Pinpoint the cell where the given text exists, returning its [x, y] midpoint coordinate. 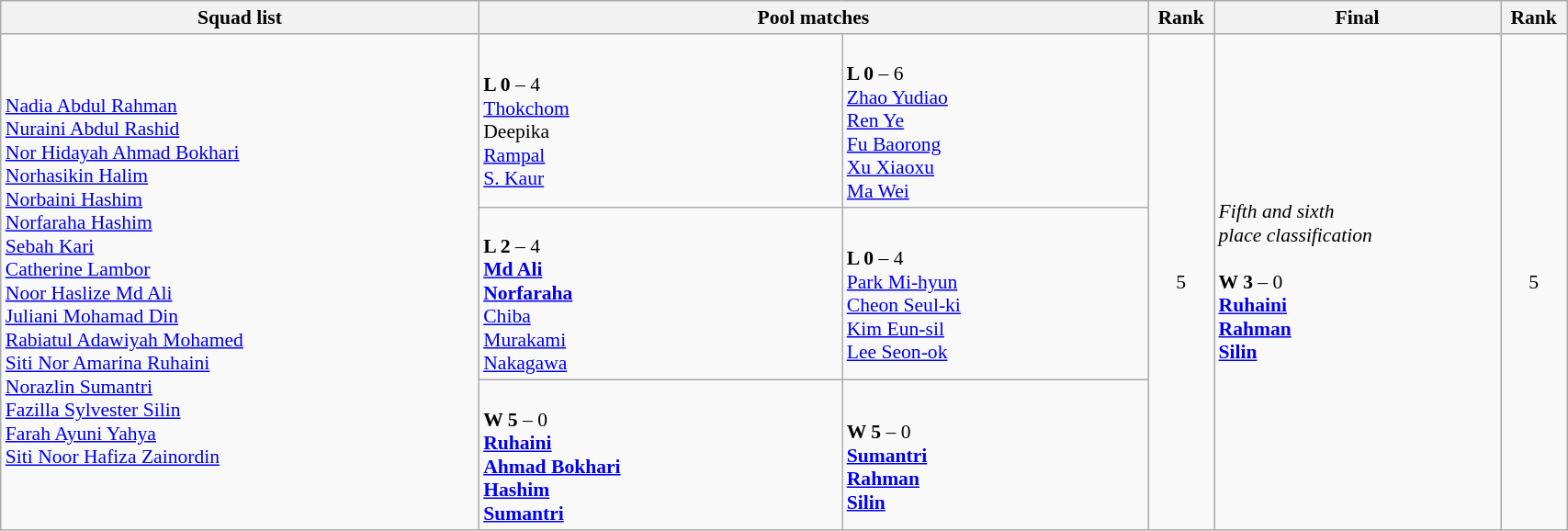
L 0 – 4Park Mi-hyun Cheon Seul-ki Kim Eun-sil Lee Seon-ok [996, 294]
Pool matches [814, 17]
Fifth and sixthplace classificationW 3 – 0Ruhaini Rahman Silin [1358, 282]
W 5 – 0Sumantri Rahman Silin [996, 456]
Squad list [240, 17]
L 0 – 6Zhao Yudiao Ren Ye Fu Baorong Xu Xiaoxu Ma Wei [996, 121]
L 0 – 4Thokchom Deepika Rampal S. Kaur [660, 121]
W 5 – 0Ruhaini Ahmad Bokhari Hashim Sumantri [660, 456]
Final [1358, 17]
L 2 – 4Md Ali Norfaraha Chiba Murakami Nakagawa [660, 294]
